Capture the cell that displays the provided text and extract its (X, Y) central coordinate. 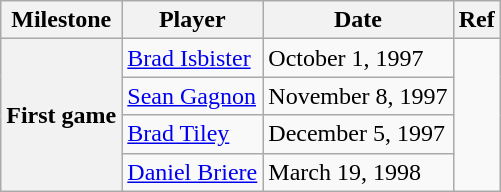
Date (358, 20)
Daniel Briere (192, 172)
December 5, 1997 (358, 134)
Sean Gagnon (192, 96)
October 1, 1997 (358, 58)
March 19, 1998 (358, 172)
Ref (476, 20)
First game (62, 115)
Milestone (62, 20)
Player (192, 20)
Brad Isbister (192, 58)
Brad Tiley (192, 134)
November 8, 1997 (358, 96)
